Provide the (x, y) coordinate of the cell's center where the given text is located.  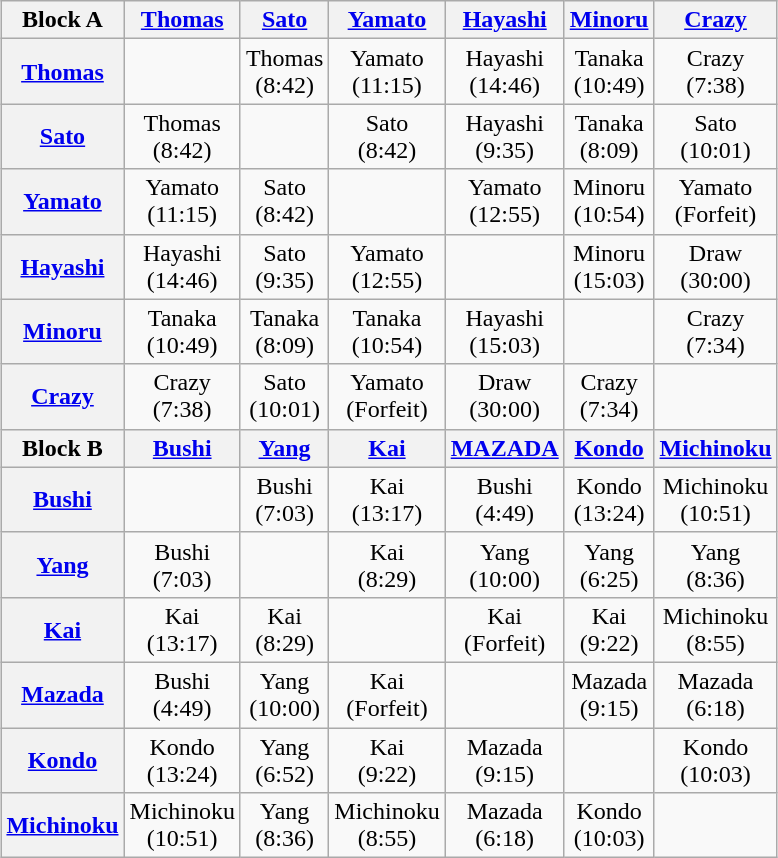
Hayashi(15:03) (504, 332)
Hayashi(9:35) (504, 136)
Minoru(10:54) (609, 202)
Tanaka(10:54) (387, 332)
Block B (62, 448)
Minoru(15:03) (609, 266)
MAZADA (504, 448)
Sato(9:35) (284, 266)
Yang(6:52) (284, 760)
Block A (62, 20)
Mazada (62, 694)
Yang(6:25) (609, 564)
